Return (x, y) of the center of cell containing provided text 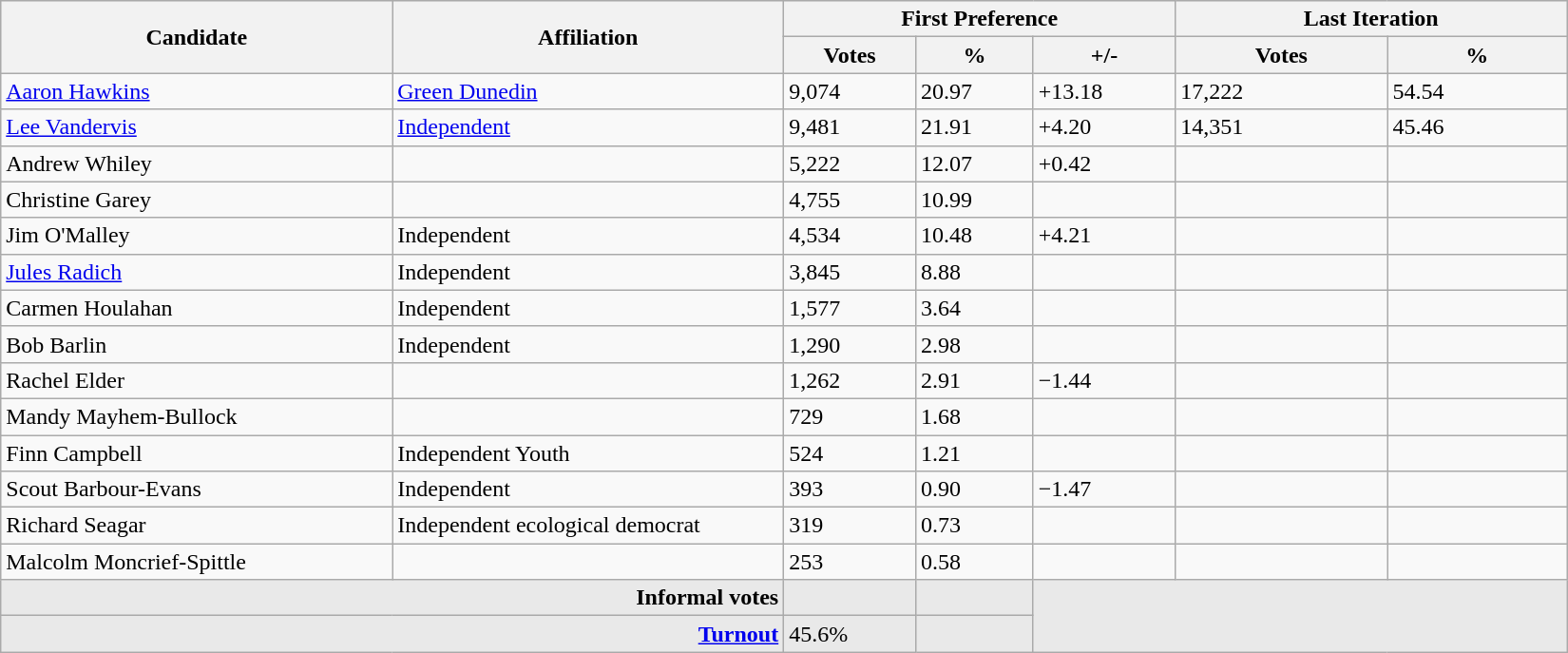
45.46 (1477, 127)
Finn Campbell (197, 453)
0.90 (975, 490)
First Preference (980, 19)
1.68 (975, 416)
20.97 (975, 91)
2.98 (975, 344)
17,222 (1281, 91)
21.91 (975, 127)
14,351 (1281, 127)
3,845 (850, 272)
10.48 (975, 236)
+4.20 (1104, 127)
45.6% (850, 634)
Independent Youth (588, 453)
Mandy Mayhem-Bullock (197, 416)
−1.44 (1104, 380)
−1.47 (1104, 490)
Jim O'Malley (197, 236)
Green Dunedin (588, 91)
Informal votes (392, 598)
2.91 (975, 380)
Jules Radich (197, 272)
729 (850, 416)
12.07 (975, 163)
253 (850, 562)
Lee Vandervis (197, 127)
1,577 (850, 308)
1,290 (850, 344)
Candidate (197, 37)
Affiliation (588, 37)
9,074 (850, 91)
Last Iteration (1371, 19)
0.73 (975, 526)
Andrew Whiley (197, 163)
Scout Barbour-Evans (197, 490)
54.54 (1477, 91)
Carmen Houlahan (197, 308)
1,262 (850, 380)
3.64 (975, 308)
393 (850, 490)
Rachel Elder (197, 380)
9,481 (850, 127)
+4.21 (1104, 236)
4,755 (850, 200)
Turnout (392, 634)
1.21 (975, 453)
4,534 (850, 236)
Independent ecological democrat (588, 526)
0.58 (975, 562)
5,222 (850, 163)
Richard Seagar (197, 526)
+13.18 (1104, 91)
Bob Barlin (197, 344)
319 (850, 526)
524 (850, 453)
8.88 (975, 272)
Malcolm Moncrief-Spittle (197, 562)
Christine Garey (197, 200)
+0.42 (1104, 163)
Aaron Hawkins (197, 91)
10.99 (975, 200)
+/- (1104, 55)
